Scan for the cell matching the given text and deliver its [X, Y] coordinate at center. 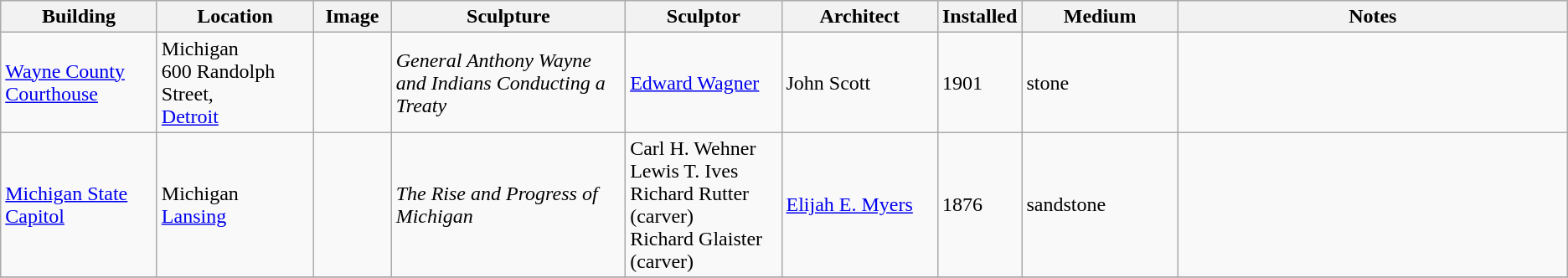
1876 [979, 204]
Michigan600 Randolph Street,Detroit [235, 82]
Carl H. WehnerLewis T. IvesRichard Rutter (carver)Richard Glaister (carver) [704, 204]
stone [1100, 82]
Architect [859, 17]
MichiganLansing [235, 204]
Notes [1372, 17]
Edward Wagner [704, 82]
General Anthony Wayne and Indians Conducting a Treaty [508, 82]
Wayne County Courthouse [79, 82]
Building [79, 17]
Elijah E. Myers [859, 204]
Image [352, 17]
Michigan State Capitol [79, 204]
Sculpture [508, 17]
Medium [1100, 17]
John Scott [859, 82]
1901 [979, 82]
Sculptor [704, 17]
Installed [979, 17]
The Rise and Progress of Michigan [508, 204]
sandstone [1100, 204]
Location [235, 17]
